Determine the (x, y) coordinate at the center of the cell enclosing the given text.  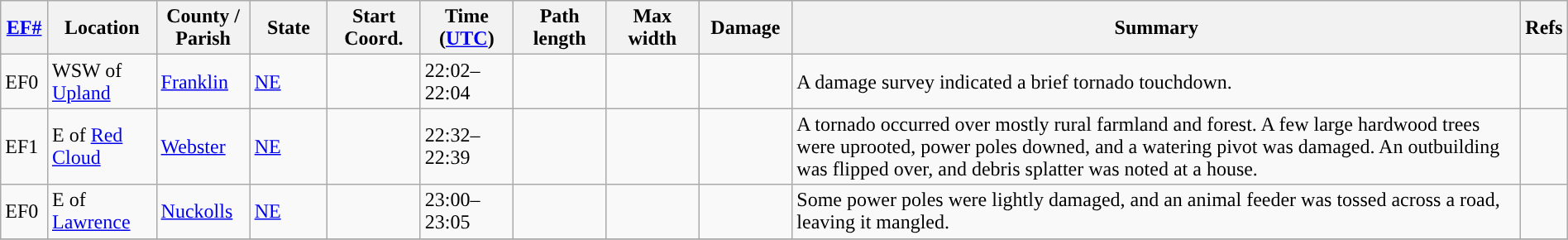
Franklin (203, 81)
Some power poles were lightly damaged, and an animal feeder was tossed across a road, leaving it mangled. (1156, 212)
EF# (25, 28)
EF1 (25, 146)
Time (UTC) (466, 28)
22:32–22:39 (466, 146)
Max width (653, 28)
County / Parish (203, 28)
Damage (746, 28)
E of Red Cloud (102, 146)
E of Lawrence (102, 212)
Summary (1156, 28)
WSW of Upland (102, 81)
Path length (560, 28)
A damage survey indicated a brief tornado touchdown. (1156, 81)
Refs (1545, 28)
Location (102, 28)
22:02–22:04 (466, 81)
State (289, 28)
23:00–23:05 (466, 212)
Start Coord. (374, 28)
Nuckolls (203, 212)
Webster (203, 146)
